Identify which cell holds the provided text, then report its [X, Y] central coordinate. 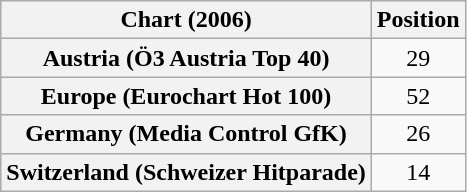
Position [418, 20]
29 [418, 58]
52 [418, 96]
Switzerland (Schweizer Hitparade) [186, 172]
Austria (Ö3 Austria Top 40) [186, 58]
Europe (Eurochart Hot 100) [186, 96]
26 [418, 134]
Germany (Media Control GfK) [186, 134]
Chart (2006) [186, 20]
14 [418, 172]
